Find where the given text appears and provide that cell's center as [x, y] coordinate. 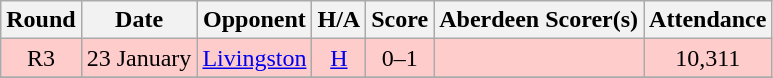
Opponent [254, 20]
0–1 [400, 58]
10,311 [708, 58]
Livingston [254, 58]
23 January [139, 58]
H [339, 58]
Attendance [708, 20]
Score [400, 20]
R3 [41, 58]
Date [139, 20]
H/A [339, 20]
Aberdeen Scorer(s) [539, 20]
Round [41, 20]
